Detect which cell encompasses the target text, then output its (X, Y) center coordinate. 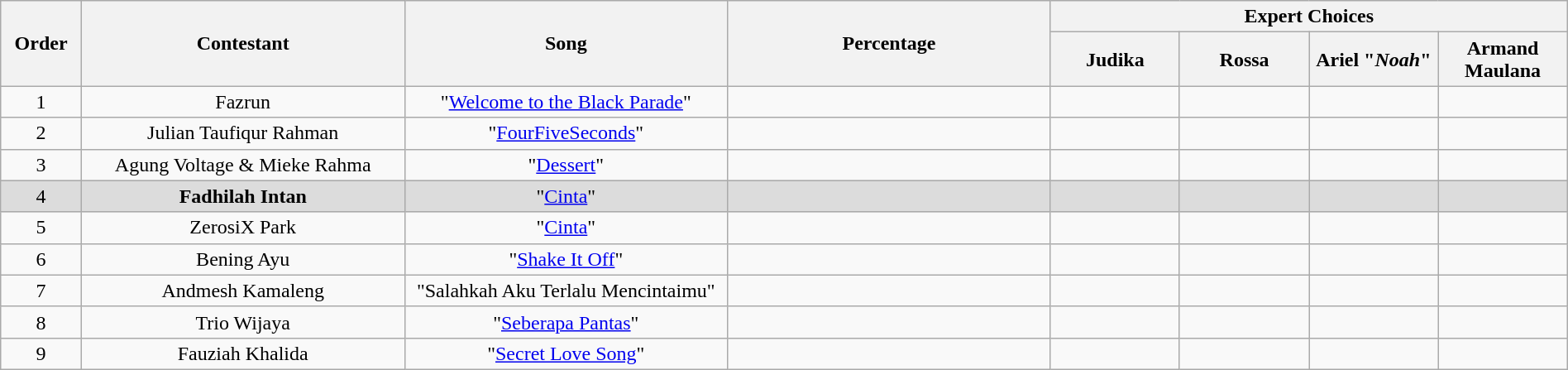
Fazrun (243, 102)
Contestant (243, 43)
Bening Ayu (243, 259)
"Welcome to the Black Parade" (566, 102)
3 (41, 165)
"Salahkah Aku Terlalu Mencintaimu" (566, 291)
4 (41, 196)
Agung Voltage & Mieke Rahma (243, 165)
6 (41, 259)
Expert Choices (1308, 17)
Rossa (1244, 60)
2 (41, 133)
Percentage (890, 43)
Fauziah Khalida (243, 353)
9 (41, 353)
Fadhilah Intan (243, 196)
5 (41, 228)
Ariel "Noah" (1374, 60)
Song (566, 43)
"Dessert" (566, 165)
7 (41, 291)
Andmesh Kamaleng (243, 291)
"Secret Love Song" (566, 353)
ZerosiX Park (243, 228)
Order (41, 43)
Armand Maulana (1503, 60)
Trio Wijaya (243, 322)
1 (41, 102)
8 (41, 322)
"Seberapa Pantas" (566, 322)
"FourFiveSeconds" (566, 133)
Judika (1115, 60)
"Shake It Off" (566, 259)
Julian Taufiqur Rahman (243, 133)
